Extract the (x, y) coordinate from the center of the cell holding the provided text.  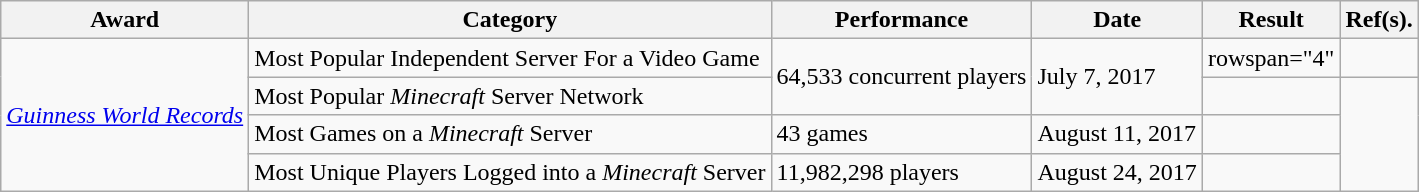
July 7, 2017 (1117, 77)
Most Games on a Minecraft Server (510, 134)
43 games (902, 134)
11,982,298 players (902, 172)
August 11, 2017 (1117, 134)
Result (1271, 20)
Category (510, 20)
rowspan="4" (1271, 58)
August 24, 2017 (1117, 172)
Most Popular Minecraft Server Network (510, 96)
Award (125, 20)
Date (1117, 20)
Performance (902, 20)
64,533 concurrent players (902, 77)
Most Unique Players Logged into a Minecraft Server (510, 172)
Guinness World Records (125, 115)
Ref(s). (1379, 20)
Most Popular Independent Server For a Video Game (510, 58)
